Find where the given text appears and provide that cell's center as [X, Y] coordinate. 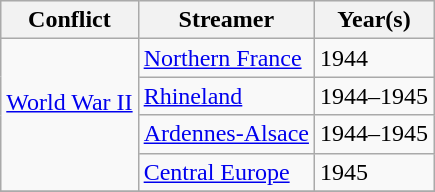
Rhineland [226, 96]
Streamer [226, 20]
Year(s) [374, 20]
1945 [374, 172]
Conflict [70, 20]
Ardennes-Alsace [226, 134]
Central Europe [226, 172]
World War II [70, 115]
Northern France [226, 58]
1944 [374, 58]
